For the text-containing cell, return its midpoint in [X, Y] coordinate format. 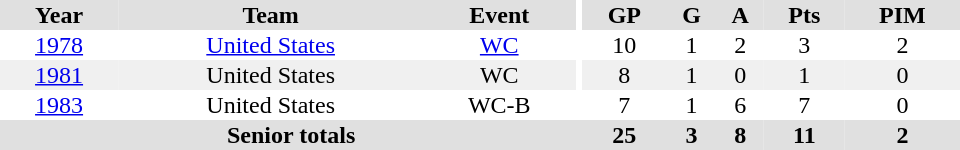
1983 [59, 105]
Pts [804, 15]
PIM [902, 15]
G [691, 15]
11 [804, 135]
6 [740, 105]
A [740, 15]
GP [624, 15]
1981 [59, 75]
WC-B [499, 105]
10 [624, 45]
Year [59, 15]
Team [270, 15]
Senior totals [291, 135]
1978 [59, 45]
25 [624, 135]
Event [499, 15]
